Return (x, y) of the center of cell containing provided text 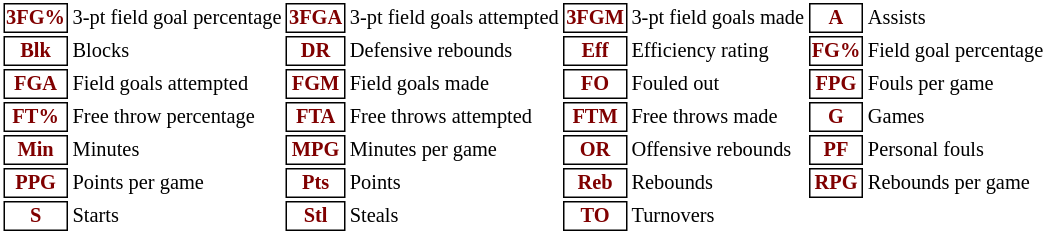
FTA (316, 117)
Minutes per game (454, 150)
FO (595, 84)
3FGA (316, 18)
Field goals attempted (177, 84)
Pts (316, 183)
Field goals made (454, 84)
Free throws made (718, 117)
3-pt field goal percentage (177, 18)
TO (595, 216)
Assists (956, 18)
Minutes (177, 150)
Min (36, 150)
Points (454, 183)
Field goal percentage (956, 51)
Stl (316, 216)
Free throws attempted (454, 117)
Defensive rebounds (454, 51)
Free throw percentage (177, 117)
RPG (836, 183)
Turnovers (718, 216)
DR (316, 51)
Games (956, 117)
PF (836, 150)
OR (595, 150)
Personal fouls (956, 150)
3-pt field goals attempted (454, 18)
FGM (316, 84)
3-pt field goals made (718, 18)
Blk (36, 51)
G (836, 117)
FPG (836, 84)
Starts (177, 216)
Steals (454, 216)
Fouled out (718, 84)
FG% (836, 51)
3FG% (36, 18)
Offensive rebounds (718, 150)
Fouls per game (956, 84)
Blocks (177, 51)
PPG (36, 183)
MPG (316, 150)
Points per game (177, 183)
Rebounds (718, 183)
S (36, 216)
A (836, 18)
Eff (595, 51)
FGA (36, 84)
FTM (595, 117)
Rebounds per game (956, 183)
3FGM (595, 18)
Efficiency rating (718, 51)
FT% (36, 117)
Reb (595, 183)
